From the cell containing the given text, extract its center point as (X, Y) coordinate. 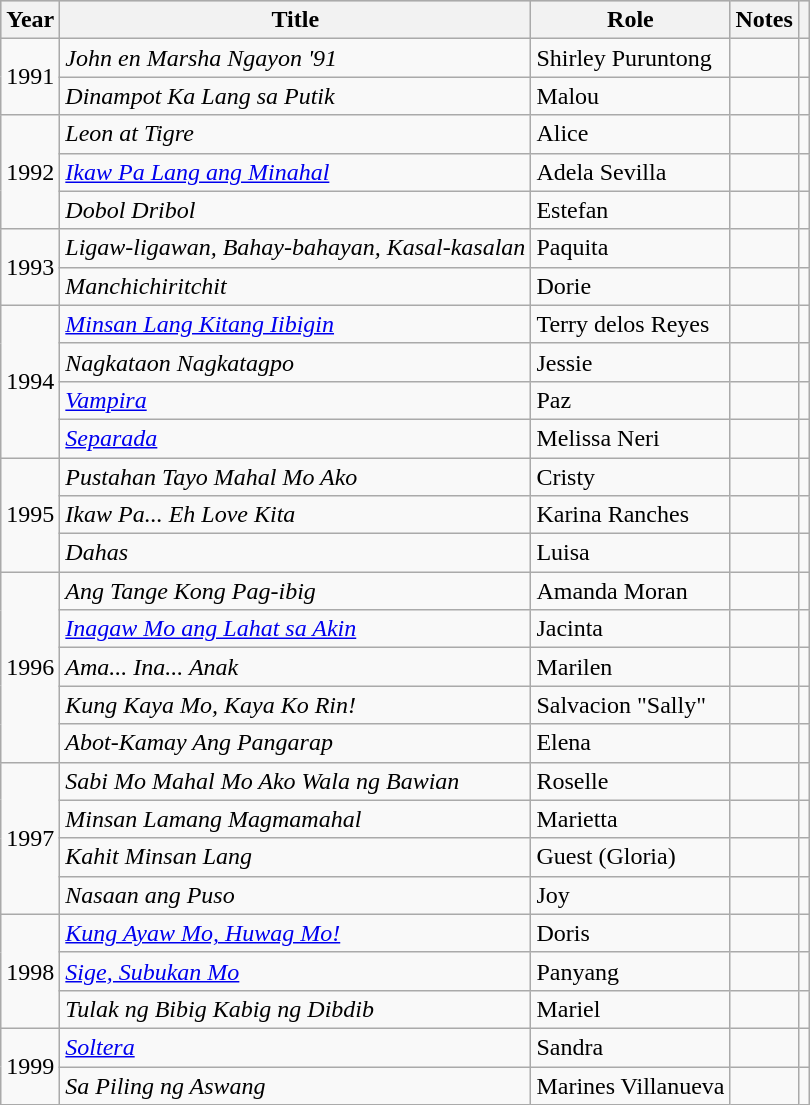
Separada (296, 438)
1997 (30, 838)
Jacinta (630, 629)
Guest (Gloria) (630, 857)
1992 (30, 172)
Paquita (630, 248)
Ikaw Pa Lang ang Minahal (296, 172)
Dorie (630, 286)
Title (296, 20)
Marilen (630, 667)
Estefan (630, 210)
Kung Ayaw Mo, Huwag Mo! (296, 933)
1991 (30, 77)
1999 (30, 1066)
Minsan Lang Kitang Iibigin (296, 324)
1993 (30, 267)
Terry delos Reyes (630, 324)
1996 (30, 667)
Abot-Kamay Ang Pangarap (296, 743)
Mariel (630, 1009)
Minsan Lamang Magmamahal (296, 819)
Doris (630, 933)
Alice (630, 134)
Kahit Minsan Lang (296, 857)
Sabi Mo Mahal Mo Ako Wala ng Bawian (296, 781)
Sige, Subukan Mo (296, 971)
Ikaw Pa... Eh Love Kita (296, 515)
Tulak ng Bibig Kabig ng Dibdib (296, 1009)
Elena (630, 743)
Paz (630, 400)
Shirley Puruntong (630, 58)
Joy (630, 895)
Year (30, 20)
Luisa (630, 553)
Marietta (630, 819)
Nasaan ang Puso (296, 895)
Kung Kaya Mo, Kaya Ko Rin! (296, 705)
Inagaw Mo ang Lahat sa Akin (296, 629)
1995 (30, 515)
Ama... Ina... Anak (296, 667)
1998 (30, 971)
Nagkataon Nagkatagpo (296, 362)
Ang Tange Kong Pag-ibig (296, 591)
Manchichiritchit (296, 286)
Sandra (630, 1047)
Sa Piling ng Aswang (296, 1085)
John en Marsha Ngayon '91 (296, 58)
Marines Villanueva (630, 1085)
Role (630, 20)
Amanda Moran (630, 591)
Soltera (296, 1047)
Malou (630, 96)
Ligaw-ligawan, Bahay-bahayan, Kasal-kasalan (296, 248)
Karina Ranches (630, 515)
Vampira (296, 400)
Dinampot Ka Lang sa Putik (296, 96)
Adela Sevilla (630, 172)
Dahas (296, 553)
Panyang (630, 971)
Jessie (630, 362)
Salvacion "Sally" (630, 705)
Cristy (630, 477)
Pustahan Tayo Mahal Mo Ako (296, 477)
Dobol Dribol (296, 210)
Melissa Neri (630, 438)
1994 (30, 381)
Roselle (630, 781)
Leon at Tigre (296, 134)
Notes (764, 20)
